For the text-containing cell, return its midpoint in (X, Y) coordinate format. 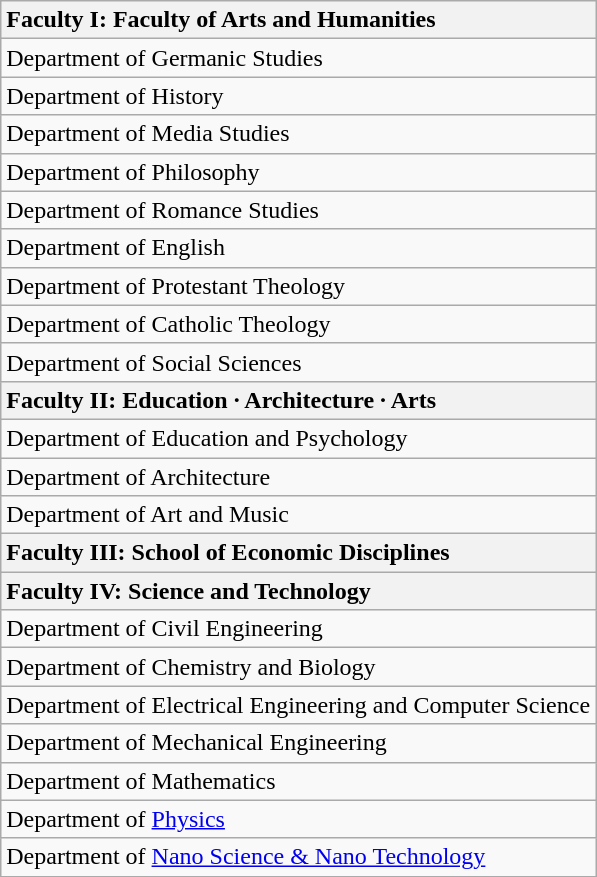
Department of Protestant Theology (298, 286)
Department of Physics (298, 819)
Department of Mathematics (298, 781)
Department of Nano Science & Nano Technology (298, 857)
Faculty III: School of Economic Disciplines (298, 553)
Department of Chemistry and Biology (298, 667)
Department of Media Studies (298, 134)
Department of History (298, 96)
Faculty IV: Science and Technology (298, 591)
Department of Social Sciences (298, 362)
Department of Germanic Studies (298, 58)
Department of Philosophy (298, 172)
Department of Architecture (298, 477)
Department of Mechanical Engineering (298, 743)
Department of Romance Studies (298, 210)
Department of Civil Engineering (298, 629)
Department of Catholic Theology (298, 324)
Department of Education and Psychology (298, 438)
Department of English (298, 248)
Department of Art and Music (298, 515)
Faculty II: Education · Architecture · Arts (298, 400)
Faculty I: Faculty of Arts and Humanities (298, 20)
Department of Electrical Engineering and Computer Science (298, 705)
